Scan for the cell matching the given text and deliver its (X, Y) coordinate at center. 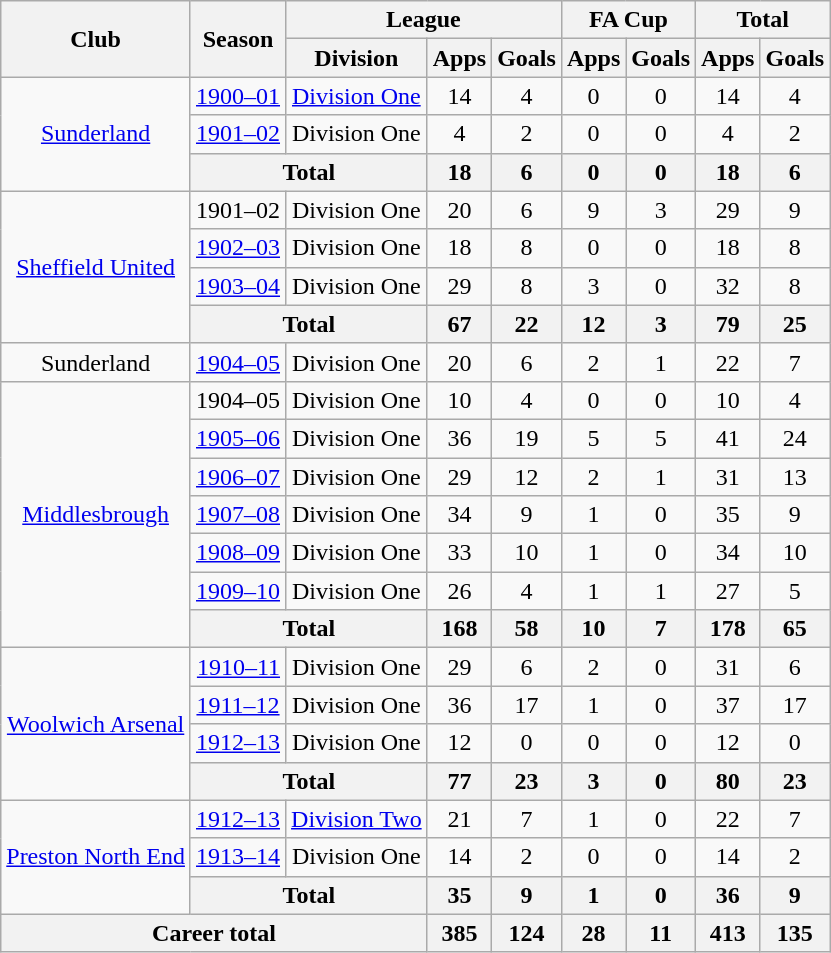
13 (795, 477)
27 (728, 591)
1913–14 (238, 857)
1906–07 (238, 477)
1905–06 (238, 438)
1908–09 (238, 553)
178 (728, 629)
Division Two (357, 819)
33 (459, 553)
1911–12 (238, 705)
79 (728, 324)
41 (728, 438)
168 (459, 629)
65 (795, 629)
11 (661, 933)
Club (96, 39)
Woolwich Arsenal (96, 724)
124 (527, 933)
26 (459, 591)
Season (238, 39)
FA Cup (628, 20)
1903–04 (238, 286)
25 (795, 324)
28 (593, 933)
21 (459, 819)
Career total (214, 933)
32 (728, 286)
77 (459, 781)
1900–01 (238, 96)
Middlesbrough (96, 514)
58 (527, 629)
19 (527, 438)
Preston North End (96, 857)
413 (728, 933)
Division (357, 58)
37 (728, 705)
24 (795, 438)
League (424, 20)
80 (728, 781)
1902–03 (238, 248)
1910–11 (238, 667)
385 (459, 933)
Sheffield United (96, 267)
135 (795, 933)
1909–10 (238, 591)
67 (459, 324)
1907–08 (238, 515)
